Extract the [x, y] coordinate from the center of the cell holding the provided text.  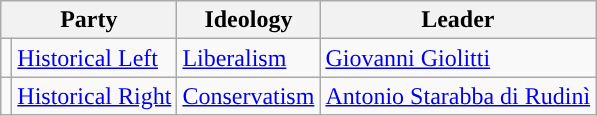
Giovanni Giolitti [458, 58]
Leader [458, 20]
Ideology [248, 20]
Historical Left [94, 58]
Historical Right [94, 96]
Conservatism [248, 96]
Antonio Starabba di Rudinì [458, 96]
Party [89, 20]
Liberalism [248, 58]
